Search for the cell housing the specified text and yield its (x, y) center coordinate. 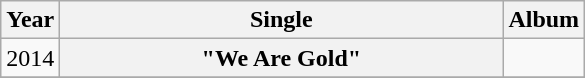
"We Are Gold" (282, 58)
Single (282, 20)
Year (30, 20)
Album (544, 20)
2014 (30, 58)
